Find where the given text appears and provide that cell's center as (X, Y) coordinate. 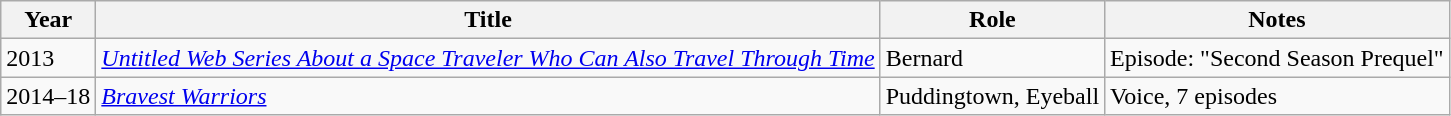
Bravest Warriors (488, 96)
Episode: "Second Season Prequel" (1278, 58)
Year (48, 20)
Voice, 7 episodes (1278, 96)
Notes (1278, 20)
Untitled Web Series About a Space Traveler Who Can Also Travel Through Time (488, 58)
Role (992, 20)
2013 (48, 58)
Title (488, 20)
Bernard (992, 58)
Puddingtown, Eyeball (992, 96)
2014–18 (48, 96)
